Output the [X, Y] coordinate of the center of the cell containing the given text.  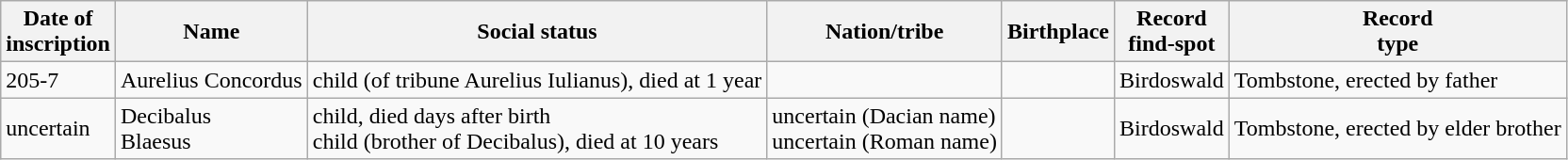
Recordtype [1397, 32]
uncertain [58, 128]
Tombstone, erected by elder brother [1397, 128]
Aurelius Concordus [212, 80]
uncertain (Dacian name)uncertain (Roman name) [885, 128]
Recordfind-spot [1172, 32]
Birthplace [1057, 32]
child (of tribune Aurelius Iulianus), died at 1 year [537, 80]
Name [212, 32]
Social status [537, 32]
DecibalusBlaesus [212, 128]
Tombstone, erected by father [1397, 80]
child, died days after birthchild (brother of Decibalus), died at 10 years [537, 128]
205-7 [58, 80]
Date ofinscription [58, 32]
Nation/tribe [885, 32]
